Find where the given text appears and provide that cell's center as (X, Y) coordinate. 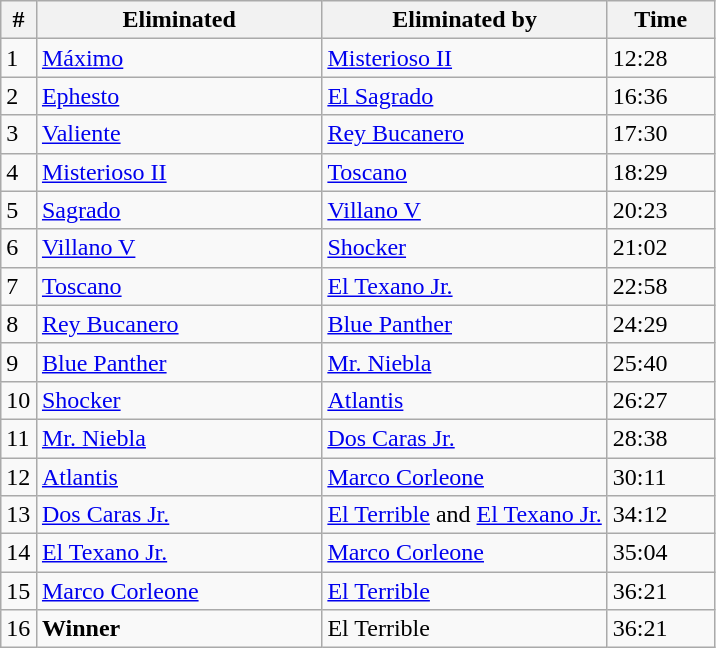
6 (19, 248)
28:38 (660, 438)
Máximo (178, 58)
2 (19, 96)
35:04 (660, 553)
Sagrado (178, 210)
El Sagrado (464, 96)
24:29 (660, 324)
El Terrible and El Texano Jr. (464, 515)
30:11 (660, 477)
10 (19, 400)
8 (19, 324)
# (19, 20)
4 (19, 172)
16:36 (660, 96)
Valiente (178, 134)
26:27 (660, 400)
5 (19, 210)
22:58 (660, 286)
15 (19, 591)
18:29 (660, 172)
11 (19, 438)
12 (19, 477)
3 (19, 134)
20:23 (660, 210)
16 (19, 629)
Time (660, 20)
Ephesto (178, 96)
12:28 (660, 58)
9 (19, 362)
7 (19, 286)
1 (19, 58)
14 (19, 553)
Eliminated by (464, 20)
Winner (178, 629)
17:30 (660, 134)
34:12 (660, 515)
25:40 (660, 362)
21:02 (660, 248)
Eliminated (178, 20)
13 (19, 515)
